Find where the given text appears and provide that cell's center as [x, y] coordinate. 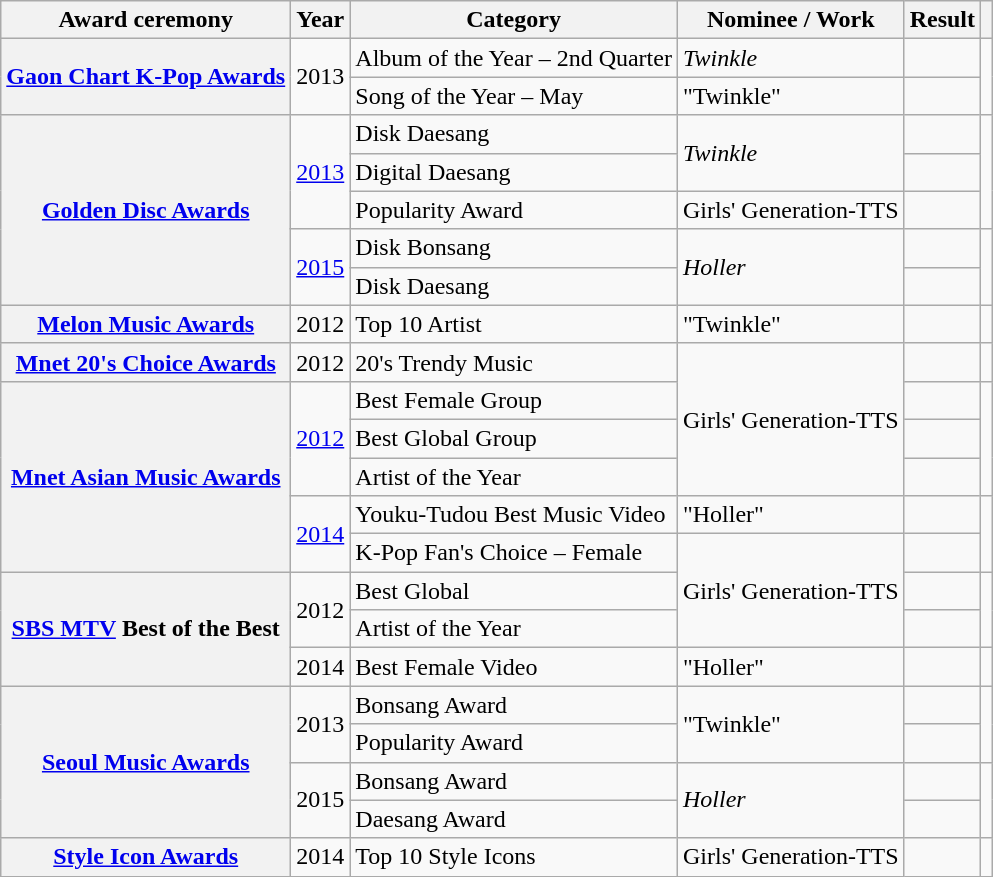
K-Pop Fan's Choice – Female [514, 553]
Seoul Music Awards [146, 762]
Gaon Chart K-Pop Awards [146, 77]
Youku-Tudou Best Music Video [514, 515]
Result [942, 20]
Melon Music Awards [146, 324]
Song of the Year – May [514, 96]
Golden Disc Awards [146, 210]
Year [320, 20]
SBS MTV Best of the Best [146, 629]
Album of the Year – 2nd Quarter [514, 58]
Nominee / Work [790, 20]
Digital Daesang [514, 172]
Daesang Award [514, 819]
Mnet 20's Choice Awards [146, 362]
Disk Bonsang [514, 248]
Best Global [514, 591]
Category [514, 20]
Top 10 Style Icons [514, 857]
Best Female Video [514, 667]
Top 10 Artist [514, 324]
Best Global Group [514, 438]
Style Icon Awards [146, 857]
20's Trendy Music [514, 362]
Best Female Group [514, 400]
Mnet Asian Music Awards [146, 476]
Award ceremony [146, 20]
